Locate the cell with the specified text and output its [x, y] center coordinate. 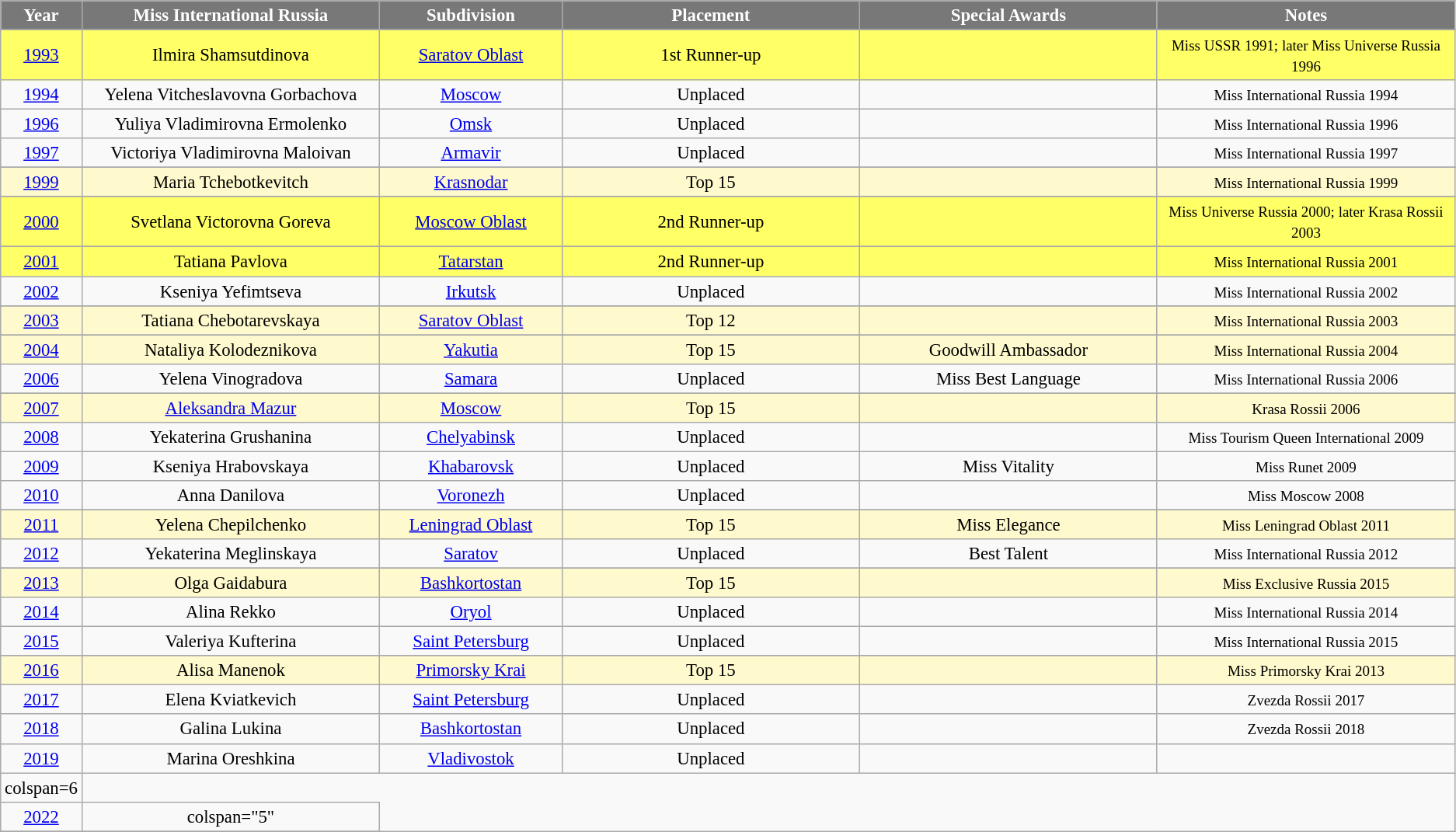
Miss Tourism Queen International 2009 [1305, 437]
1997 [41, 153]
Vladivostok [471, 758]
Moscow Oblast [471, 222]
2002 [41, 291]
Samara [471, 378]
Yakutia [471, 350]
Miss Vitality [1008, 466]
Miss Universe Russia 2000; later Krasa Rossii 2003 [1305, 222]
Miss International Russia 2006 [1305, 378]
1999 [41, 183]
Miss International Russia [231, 16]
Special Awards [1008, 16]
Aleksandra Mazur [231, 408]
2016 [41, 670]
Yekaterina Meglinskaya [231, 554]
2019 [41, 758]
Nataliya Kolodeznikova [231, 350]
2015 [41, 642]
Miss Best Language [1008, 378]
2010 [41, 496]
Saratov [471, 554]
Yelena Chepilchenko [231, 524]
Miss International Russia 1994 [1305, 95]
1994 [41, 95]
Elena Kviatkevich [231, 700]
1996 [41, 124]
Krasa Rossii 2006 [1305, 408]
Voronezh [471, 496]
Krasnodar [471, 183]
2001 [41, 262]
Miss Exclusive Russia 2015 [1305, 583]
Miss Runet 2009 [1305, 466]
2006 [41, 378]
2017 [41, 700]
colspan=6 [41, 788]
2003 [41, 320]
colspan="5" [231, 816]
Yelena Vitcheslavovna Gorbachova [231, 95]
Victoriya Vladimirovna Maloivan [231, 153]
Miss International Russia 1996 [1305, 124]
Miss International Russia 2003 [1305, 320]
Armavir [471, 153]
Olga Gaidabura [231, 583]
Yelena Vinogradova [231, 378]
Miss International Russia 2001 [1305, 262]
2008 [41, 437]
2009 [41, 466]
2004 [41, 350]
Yuliya Vladimirovna Ermolenko [231, 124]
Chelyabinsk [471, 437]
Miss Primorsky Krai 2013 [1305, 670]
Miss Moscow 2008 [1305, 496]
Best Talent [1008, 554]
2012 [41, 554]
Alisa Manenok [231, 670]
Marina Oreshkina [231, 758]
2013 [41, 583]
2014 [41, 612]
Leningrad Oblast [471, 524]
Ilmira Shamsutdinova [231, 56]
Goodwill Ambassador [1008, 350]
Omsk [471, 124]
Alina Rekko [231, 612]
Anna Danilova [231, 496]
Placement [710, 16]
Irkutsk [471, 291]
2022 [41, 816]
Oryol [471, 612]
Tatarstan [471, 262]
Zvezda Rossii 2017 [1305, 700]
Tatiana Pavlova [231, 262]
Valeriya Kufterina [231, 642]
Svetlana Victorovna Goreva [231, 222]
Khabarovsk [471, 466]
Top 12 [710, 320]
1993 [41, 56]
Galina Lukina [231, 729]
Miss International Russia 2014 [1305, 612]
Kseniya Yefimtseva [231, 291]
2000 [41, 222]
Miss International Russia 2004 [1305, 350]
Zvezda Rossii 2018 [1305, 729]
Miss International Russia 1999 [1305, 183]
Tatiana Chebotarevskaya [231, 320]
Subdivision [471, 16]
Kseniya Hrabovskaya [231, 466]
Year [41, 16]
Miss USSR 1991; later Miss Universe Russia 1996 [1305, 56]
2007 [41, 408]
Miss International Russia 2015 [1305, 642]
Miss International Russia 2012 [1305, 554]
Miss International Russia 1997 [1305, 153]
Miss Elegance [1008, 524]
2011 [41, 524]
Primorsky Krai [471, 670]
Maria Tchebotkevitch [231, 183]
Miss International Russia 2002 [1305, 291]
Notes [1305, 16]
1st Runner-up [710, 56]
Miss Leningrad Oblast 2011 [1305, 524]
Yekaterina Grushanina [231, 437]
2018 [41, 729]
